Extract the (X, Y) coordinate from the center of the cell holding the provided text.  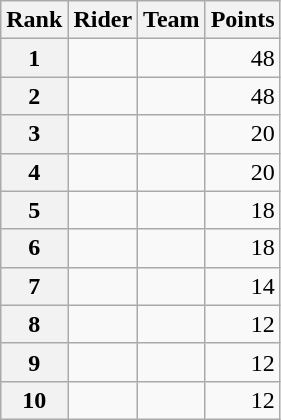
1 (34, 58)
Points (242, 20)
5 (34, 210)
9 (34, 362)
3 (34, 134)
Team (172, 20)
8 (34, 324)
10 (34, 400)
4 (34, 172)
Rider (103, 20)
7 (34, 286)
6 (34, 248)
Rank (34, 20)
2 (34, 96)
14 (242, 286)
